For the text-containing cell, return its midpoint in [X, Y] coordinate format. 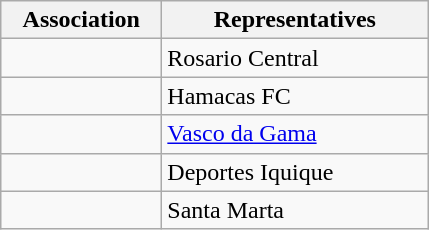
Santa Marta [295, 210]
Representatives [295, 20]
Association [82, 20]
Vasco da Gama [295, 134]
Rosario Central [295, 58]
Hamacas FC [295, 96]
Deportes Iquique [295, 172]
